From the cell containing the given text, extract its center point as [X, Y] coordinate. 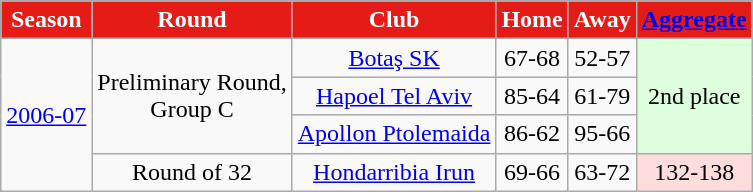
Home [532, 20]
67-68 [532, 58]
69-66 [532, 172]
Round [192, 20]
2nd place [694, 96]
Round of 32 [192, 172]
Season [46, 20]
Club [394, 20]
Hapoel Tel Aviv [394, 96]
2006-07 [46, 115]
61-79 [602, 96]
132-138 [694, 172]
95-66 [602, 134]
Away [602, 20]
52-57 [602, 58]
Aggregate [694, 20]
63-72 [602, 172]
85-64 [532, 96]
Apollon Ptolemaida [394, 134]
86-62 [532, 134]
Hondarribia Irun [394, 172]
Botaş SK [394, 58]
Preliminary Round,Group C [192, 96]
